Extract the [x, y] coordinate from the center of the cell holding the provided text.  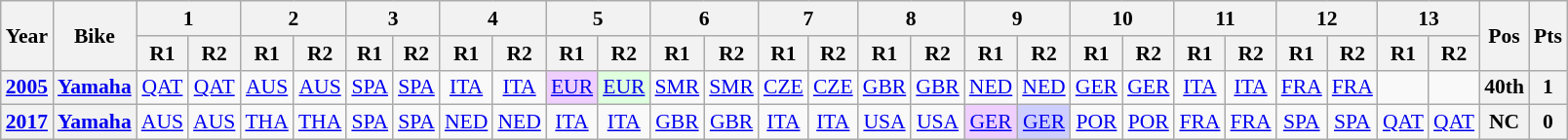
2017 [27, 122]
Year [27, 35]
40th [1504, 87]
Pts [1548, 35]
3 [392, 18]
0 [1548, 122]
NC [1504, 122]
11 [1225, 18]
4 [493, 18]
Pos [1504, 35]
7 [808, 18]
Bike [95, 35]
5 [599, 18]
9 [1018, 18]
13 [1429, 18]
2005 [27, 87]
12 [1327, 18]
10 [1123, 18]
8 [911, 18]
2 [293, 18]
6 [704, 18]
